Detect which cell encompasses the target text, then output its [x, y] center coordinate. 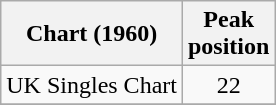
22 [228, 85]
Chart (1960) [92, 34]
UK Singles Chart [92, 85]
Peakposition [228, 34]
